Return [X, Y] of the center of cell containing provided text 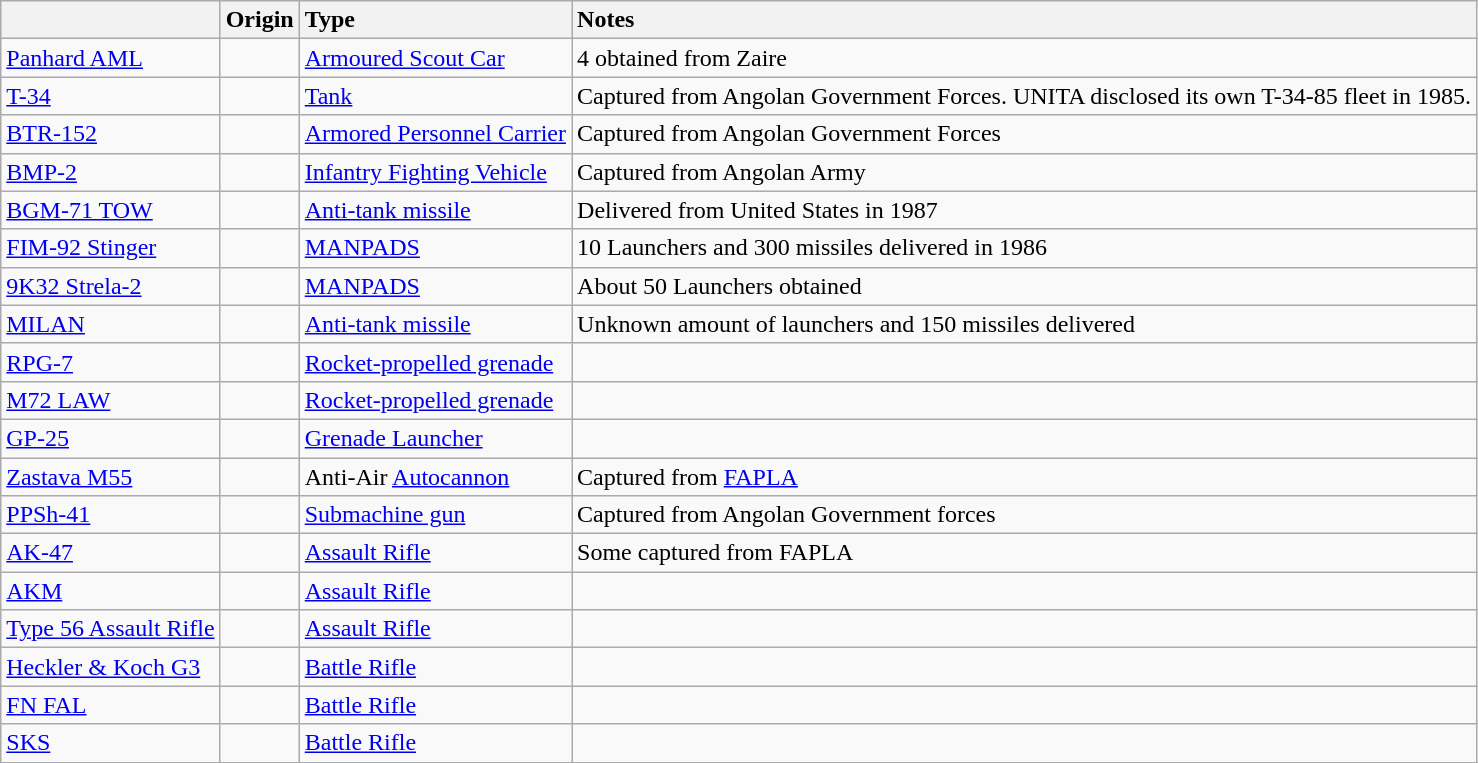
RPG-7 [110, 362]
4 obtained from Zaire [1024, 58]
Anti-Air Autocannon [435, 477]
Submachine gun [435, 515]
AK-47 [110, 553]
SKS [110, 743]
BTR-152 [110, 134]
Captured from Angolan Government Forces. UNITA disclosed its own T-34-85 fleet in 1985. [1024, 96]
Delivered from United States in 1987 [1024, 210]
Heckler & Koch G3 [110, 667]
M72 LAW [110, 400]
Panhard AML [110, 58]
About 50 Launchers obtained [1024, 286]
Grenade Launcher [435, 438]
FIM-92 Stinger [110, 248]
T-34 [110, 96]
BGM-71 TOW [110, 210]
Unknown amount of launchers and 150 missiles delivered [1024, 324]
10 Launchers and 300 missiles delivered in 1986 [1024, 248]
Captured from Angolan Government Forces [1024, 134]
BMP-2 [110, 172]
Armoured Scout Car [435, 58]
Origin [260, 20]
MILAN [110, 324]
GP-25 [110, 438]
Tank [435, 96]
Captured from FAPLA [1024, 477]
FN FAL [110, 705]
Captured from Angolan Government forces [1024, 515]
Some captured from FAPLA [1024, 553]
Captured from Angolan Army [1024, 172]
Notes [1024, 20]
9K32 Strela-2 [110, 286]
AKM [110, 591]
Type [435, 20]
PPSh-41 [110, 515]
Zastava M55 [110, 477]
Infantry Fighting Vehicle [435, 172]
Type 56 Assault Rifle [110, 629]
Armored Personnel Carrier [435, 134]
